Search for the cell housing the specified text and yield its (x, y) center coordinate. 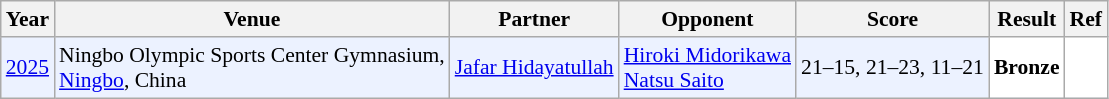
Result (1027, 19)
Year (28, 19)
21–15, 21–23, 11–21 (892, 68)
Jafar Hidayatullah (534, 68)
Score (892, 19)
Bronze (1027, 68)
Ref (1086, 19)
Hiroki Midorikawa Natsu Saito (708, 68)
Opponent (708, 19)
Ningbo Olympic Sports Center Gymnasium, Ningbo, China (252, 68)
Venue (252, 19)
Partner (534, 19)
2025 (28, 68)
